Return the (x, y) coordinate for the center point of the cell that contains the specified text.  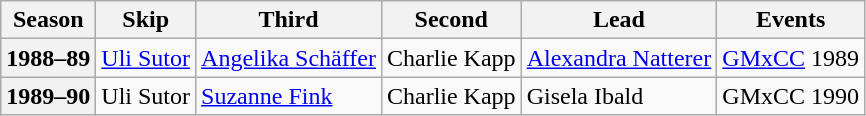
Lead (619, 20)
Third (289, 20)
Angelika Schäffer (289, 58)
1988–89 (48, 58)
Suzanne Fink (289, 96)
GMxCC 1990 (791, 96)
Events (791, 20)
Season (48, 20)
Gisela Ibald (619, 96)
Skip (146, 20)
Second (451, 20)
Alexandra Natterer (619, 58)
GMxCC 1989 (791, 58)
1989–90 (48, 96)
